Return the (X, Y) coordinate for the center point of the cell that contains the specified text.  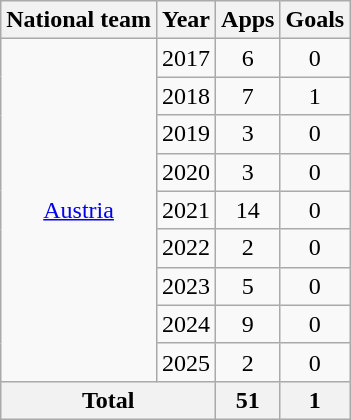
National team (79, 20)
Goals (315, 20)
2019 (186, 134)
9 (248, 324)
5 (248, 286)
Apps (248, 20)
2023 (186, 286)
2022 (186, 248)
2025 (186, 362)
2018 (186, 96)
Year (186, 20)
2020 (186, 172)
2024 (186, 324)
6 (248, 58)
2021 (186, 210)
51 (248, 400)
2017 (186, 58)
7 (248, 96)
14 (248, 210)
Total (108, 400)
Austria (79, 210)
